Return (x, y) of the center of cell containing provided text 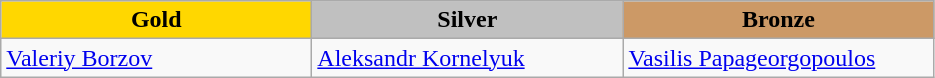
Aleksandr Kornelyuk (468, 58)
Gold (156, 20)
Bronze (778, 20)
Vasilis Papageorgopoulos (778, 58)
Silver (468, 20)
Valeriy Borzov (156, 58)
